Search for the cell housing the specified text and yield its [x, y] center coordinate. 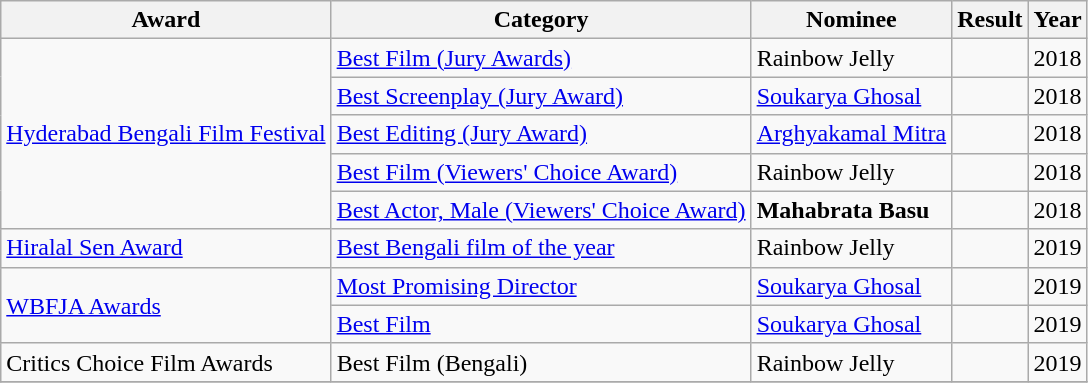
Best Screenplay (Jury Award) [541, 96]
Category [541, 20]
Best Film (Bengali) [541, 362]
Most Promising Director [541, 286]
Mahabrata Basu [852, 210]
Arghyakamal Mitra [852, 134]
Hiralal Sen Award [166, 248]
WBFJA Awards [166, 305]
Best Editing (Jury Award) [541, 134]
Year [1058, 20]
Critics Choice Film Awards [166, 362]
Best Film (Jury Awards) [541, 58]
Best Film [541, 324]
Award [166, 20]
Hyderabad Bengali Film Festival [166, 134]
Best Actor, Male (Viewers' Choice Award) [541, 210]
Result [990, 20]
Best Film (Viewers' Choice Award) [541, 172]
Best Bengali film of the year [541, 248]
Nominee [852, 20]
